From the cell containing the given text, extract its center point as (x, y) coordinate. 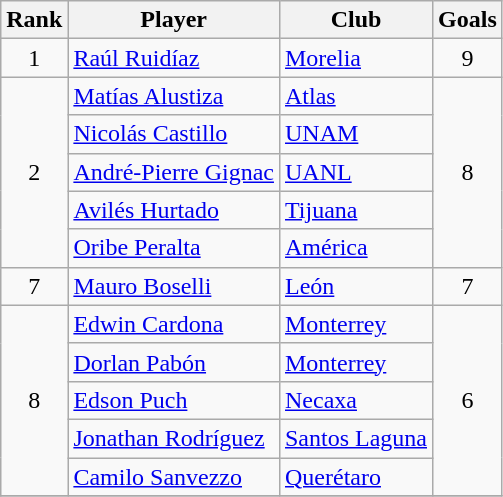
Dorlan Pabón (174, 362)
Player (174, 20)
Oribe Peralta (174, 248)
Edson Puch (174, 400)
1 (34, 58)
9 (468, 58)
Raúl Ruidíaz (174, 58)
UANL (356, 172)
Edwin Cardona (174, 324)
Necaxa (356, 400)
André-Pierre Gignac (174, 172)
Matías Alustiza (174, 96)
Avilés Hurtado (174, 210)
León (356, 286)
América (356, 248)
Mauro Boselli (174, 286)
Nicolás Castillo (174, 134)
Tijuana (356, 210)
Santos Laguna (356, 438)
Club (356, 20)
6 (468, 400)
Jonathan Rodríguez (174, 438)
Atlas (356, 96)
Morelia (356, 58)
2 (34, 172)
Goals (468, 20)
Querétaro (356, 477)
UNAM (356, 134)
Camilo Sanvezzo (174, 477)
Rank (34, 20)
